Provide the [x, y] coordinate of the cell's center where the given text is located.  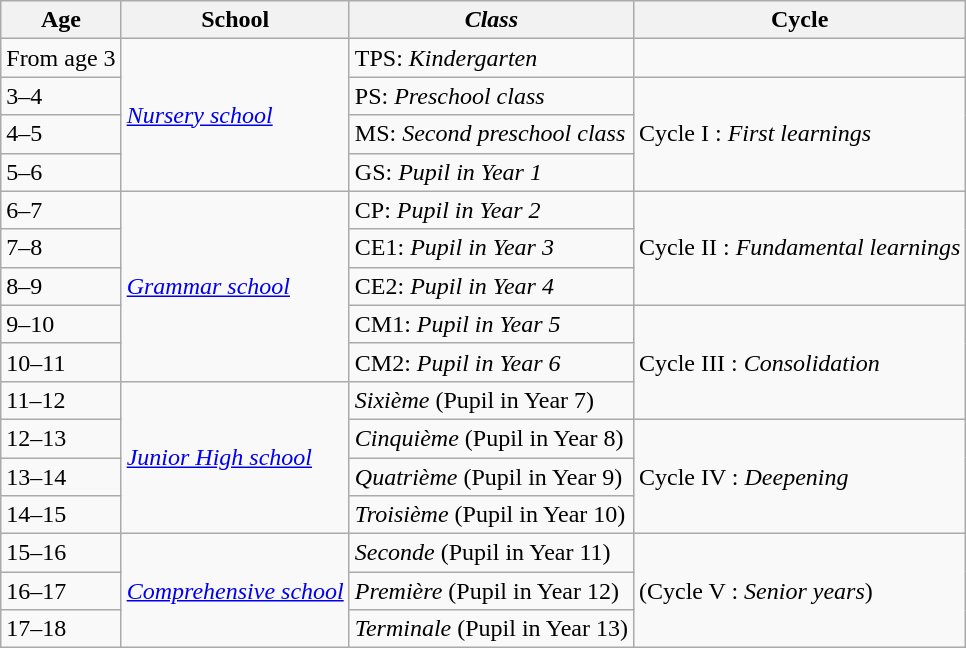
Class [491, 20]
CE2: Pupil in Year 4 [491, 286]
13–14 [61, 477]
12–13 [61, 438]
Quatrième (Pupil in Year 9) [491, 477]
TPS: Kindergarten [491, 58]
Age [61, 20]
Cycle IV : Deepening [799, 476]
Cycle [799, 20]
Cycle III : Consolidation [799, 362]
(Cycle V : Senior years) [799, 591]
CM1: Pupil in Year 5 [491, 324]
Cinquième (Pupil in Year 8) [491, 438]
From age 3 [61, 58]
Junior High school [235, 457]
Seconde (Pupil in Year 11) [491, 553]
Cycle II : Fundamental learnings [799, 248]
Sixième (Pupil in Year 7) [491, 400]
Grammar school [235, 286]
3–4 [61, 96]
17–18 [61, 629]
8–9 [61, 286]
5–6 [61, 172]
GS: Pupil in Year 1 [491, 172]
4–5 [61, 134]
Comprehensive school [235, 591]
14–15 [61, 515]
10–11 [61, 362]
15–16 [61, 553]
MS: Second preschool class [491, 134]
CP: Pupil in Year 2 [491, 210]
Cycle I : First learnings [799, 134]
Terminale (Pupil in Year 13) [491, 629]
11–12 [61, 400]
Troisième (Pupil in Year 10) [491, 515]
6–7 [61, 210]
CE1: Pupil in Year 3 [491, 248]
16–17 [61, 591]
Première (Pupil in Year 12) [491, 591]
CM2: Pupil in Year 6 [491, 362]
Nursery school [235, 115]
PS: Preschool class [491, 96]
School [235, 20]
9–10 [61, 324]
7–8 [61, 248]
